Find where the given text appears and provide that cell's center as [x, y] coordinate. 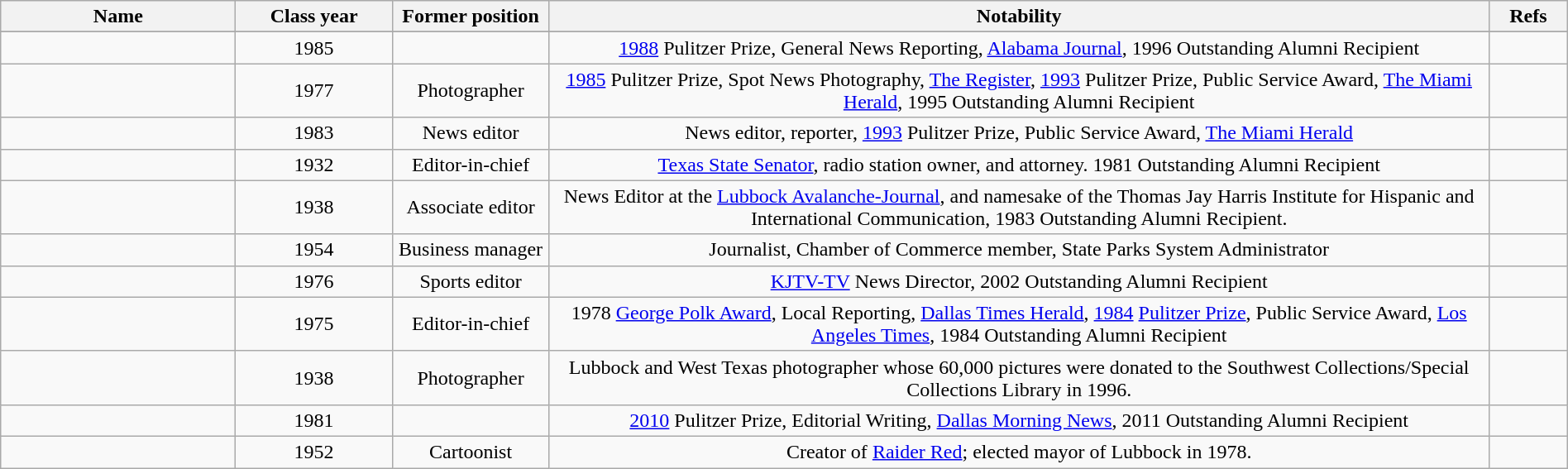
Notability [1019, 17]
1975 [314, 324]
1932 [314, 165]
1976 [314, 281]
Cartoonist [470, 452]
Refs [1528, 17]
Texas State Senator, radio station owner, and attorney. 1981 Outstanding Alumni Recipient [1019, 165]
1981 [314, 420]
Business manager [470, 250]
Name [118, 17]
Journalist, Chamber of Commerce member, State Parks System Administrator [1019, 250]
1983 [314, 133]
Associate editor [470, 207]
News editor, reporter, 1993 Pulitzer Prize, Public Service Award, The Miami Herald [1019, 133]
1988 Pulitzer Prize, General News Reporting, Alabama Journal, 1996 Outstanding Alumni Recipient [1019, 48]
1977 [314, 91]
1954 [314, 250]
KJTV-TV News Director, 2002 Outstanding Alumni Recipient [1019, 281]
Lubbock and West Texas photographer whose 60,000 pictures were donated to the Southwest Collections/Special Collections Library in 1996. [1019, 377]
1985 [314, 48]
Class year [314, 17]
1952 [314, 452]
Sports editor [470, 281]
News editor [470, 133]
Creator of Raider Red; elected mayor of Lubbock in 1978. [1019, 452]
2010 Pulitzer Prize, Editorial Writing, Dallas Morning News, 2011 Outstanding Alumni Recipient [1019, 420]
Former position [470, 17]
